Provide the (X, Y) coordinate of the cell's center where the given text is located.  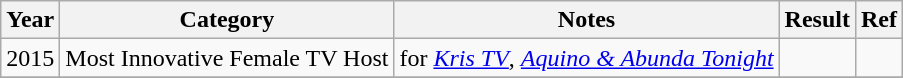
for Kris TV, Aquino & Abunda Tonight (586, 58)
Category (227, 20)
2015 (30, 58)
Notes (586, 20)
Year (30, 20)
Ref (878, 20)
Most Innovative Female TV Host (227, 58)
Result (817, 20)
